Determine the (X, Y) coordinate at the center of the cell enclosing the given text.  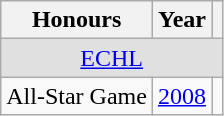
All-Star Game (77, 96)
ECHL (112, 58)
Honours (77, 20)
Year (182, 20)
2008 (182, 96)
